Search for the cell housing the specified text and yield its [x, y] center coordinate. 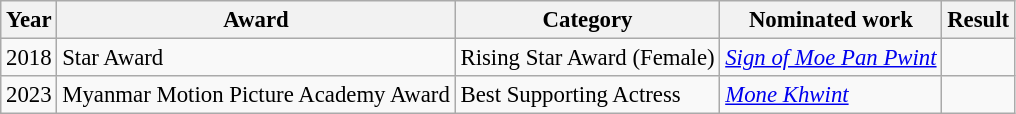
Rising Star Award (Female) [588, 58]
Category [588, 20]
Myanmar Motion Picture Academy Award [256, 95]
2023 [29, 95]
Star Award [256, 58]
2018 [29, 58]
Best Supporting Actress [588, 95]
Result [978, 20]
Year [29, 20]
Sign of Moe Pan Pwint [831, 58]
Mone Khwint [831, 95]
Nominated work [831, 20]
Award [256, 20]
